Return the (x, y) coordinate for the center point of the cell that contains the specified text.  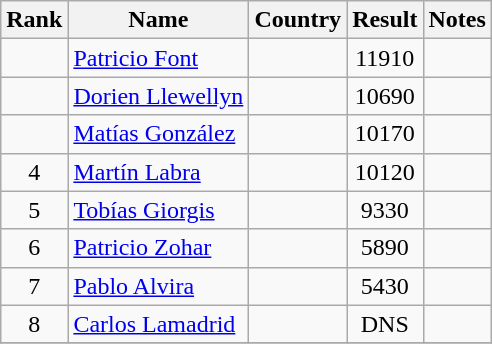
Matías González (158, 134)
Carlos Lamadrid (158, 324)
Tobías Giorgis (158, 210)
8 (34, 324)
11910 (385, 58)
6 (34, 248)
Name (158, 20)
5 (34, 210)
4 (34, 172)
Country (298, 20)
10690 (385, 96)
5430 (385, 286)
DNS (385, 324)
7 (34, 286)
Pablo Alvira (158, 286)
Patricio Font (158, 58)
Result (385, 20)
Notes (457, 20)
10170 (385, 134)
Martín Labra (158, 172)
Patricio Zohar (158, 248)
Dorien Llewellyn (158, 96)
9330 (385, 210)
Rank (34, 20)
5890 (385, 248)
10120 (385, 172)
